Scan for the cell matching the given text and deliver its [x, y] coordinate at center. 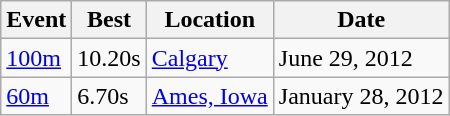
Location [210, 20]
Date [361, 20]
January 28, 2012 [361, 96]
Event [36, 20]
6.70s [109, 96]
100m [36, 58]
Ames, Iowa [210, 96]
10.20s [109, 58]
June 29, 2012 [361, 58]
60m [36, 96]
Calgary [210, 58]
Best [109, 20]
